Scan for the cell matching the given text and deliver its (X, Y) coordinate at center. 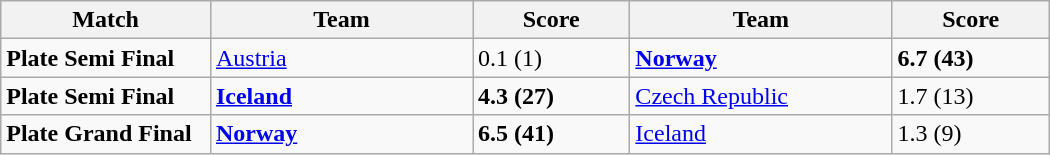
Match (106, 20)
6.5 (41) (552, 134)
Plate Grand Final (106, 134)
0.1 (1) (552, 58)
4.3 (27) (552, 96)
1.7 (13) (970, 96)
6.7 (43) (970, 58)
1.3 (9) (970, 134)
Czech Republic (761, 96)
Austria (341, 58)
